Detect which cell encompasses the target text, then output its [x, y] center coordinate. 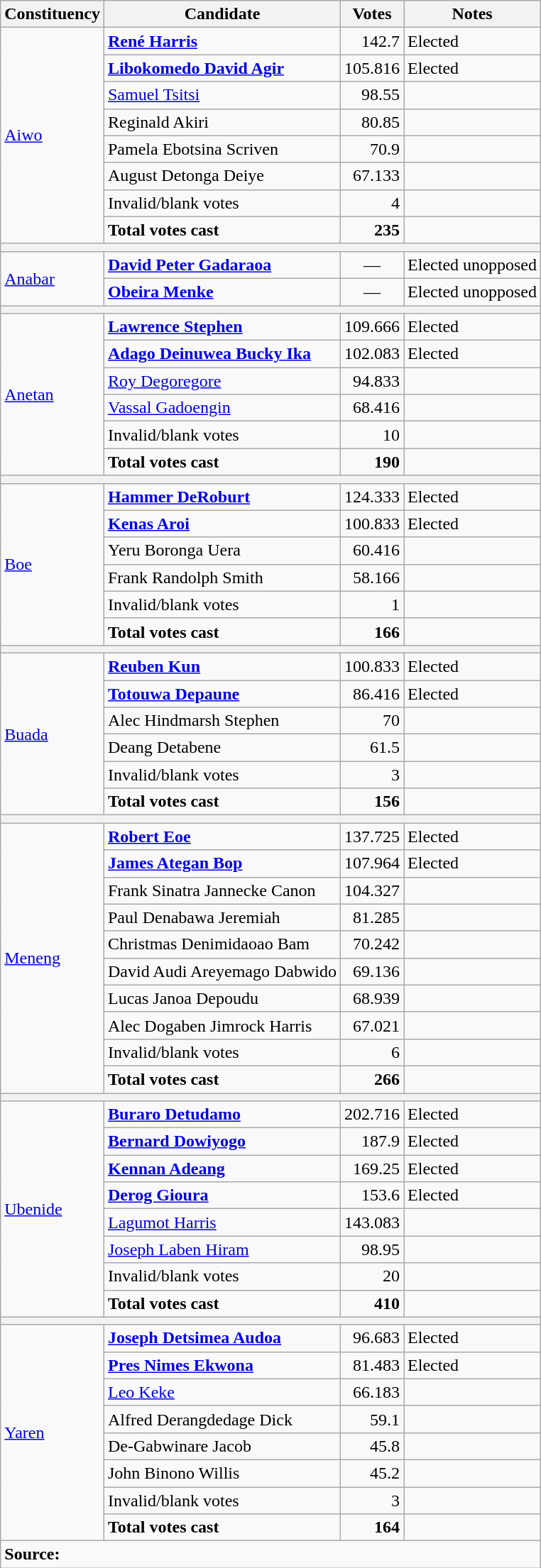
Joseph Detsimea Audoa [222, 1338]
81.285 [372, 917]
Samuel Tsitsi [222, 95]
105.816 [372, 68]
Lucas Janoa Depoudu [222, 998]
60.416 [372, 551]
1 [372, 604]
190 [372, 462]
68.416 [372, 408]
10 [372, 435]
67.021 [372, 1025]
96.683 [372, 1338]
René Harris [222, 41]
81.483 [372, 1365]
124.333 [372, 497]
109.666 [372, 327]
Alfred Derangdedage Dick [222, 1419]
Leo Keke [222, 1392]
Pres Nimes Ekwona [222, 1365]
166 [372, 631]
Lagumot Harris [222, 1222]
Kenas Aroi [222, 524]
August Detonga Deiye [222, 176]
Yaren [53, 1432]
Buada [53, 734]
59.1 [372, 1419]
137.725 [372, 837]
Reuben Kun [222, 666]
Vassal Gadoengin [222, 408]
107.964 [372, 863]
98.95 [372, 1249]
Constituency [53, 14]
Libokomedo David Agir [222, 68]
187.9 [372, 1142]
Kennan Adeang [222, 1169]
Source: [271, 1555]
6 [372, 1052]
David Peter Gadaraoa [222, 265]
410 [372, 1303]
Derog Gioura [222, 1196]
164 [372, 1528]
Roy Degoregore [222, 381]
70 [372, 721]
45.8 [372, 1446]
Pamela Ebotsina Scriven [222, 149]
102.083 [372, 354]
45.2 [372, 1473]
Ubenide [53, 1209]
58.166 [372, 578]
Candidate [222, 14]
Obeira Menke [222, 292]
235 [372, 230]
Aiwo [53, 136]
Paul Denabawa Jeremiah [222, 917]
4 [372, 203]
202.716 [372, 1115]
94.833 [372, 381]
Adago Deinuwea Bucky Ika [222, 354]
266 [372, 1079]
70.242 [372, 944]
Buraro Detudamo [222, 1115]
Anetan [53, 394]
67.133 [372, 176]
Hammer DeRoburt [222, 497]
Boe [53, 564]
143.083 [372, 1222]
De-Gabwinare Jacob [222, 1446]
David Audi Areyemago Dabwido [222, 971]
68.939 [372, 998]
Lawrence Stephen [222, 327]
Reginald Akiri [222, 122]
Frank Randolph Smith [222, 578]
Christmas Denimidaoao Bam [222, 944]
61.5 [372, 748]
Alec Dogaben Jimrock Harris [222, 1025]
153.6 [372, 1196]
69.136 [372, 971]
70.9 [372, 149]
Yeru Boronga Uera [222, 551]
169.25 [372, 1169]
80.85 [372, 122]
Frank Sinatra Jannecke Canon [222, 890]
James Ategan Bop [222, 863]
142.7 [372, 41]
156 [372, 802]
Meneng [53, 958]
Totouwa Depaune [222, 693]
104.327 [372, 890]
Deang Detabene [222, 748]
Notes [473, 14]
Anabar [53, 278]
Robert Eoe [222, 837]
20 [372, 1276]
Alec Hindmarsh Stephen [222, 721]
66.183 [372, 1392]
Joseph Laben Hiram [222, 1249]
98.55 [372, 95]
John Binono Willis [222, 1473]
86.416 [372, 693]
Votes [372, 14]
Bernard Dowiyogo [222, 1142]
